Output the [x, y] coordinate of the center of the cell containing the given text.  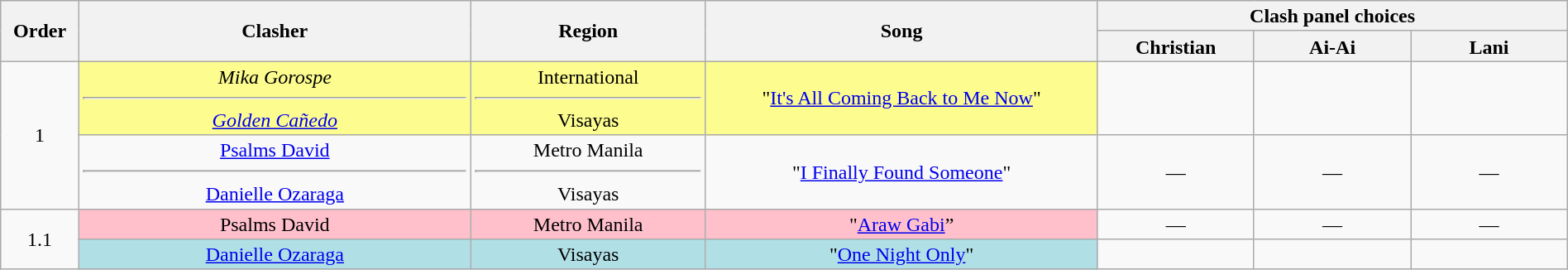
Clash panel choices [1332, 17]
Metro Manila [588, 224]
Metro ManilaVisayas [588, 172]
Region [588, 31]
"I Finally Found Someone" [901, 172]
Danielle Ozaraga [275, 255]
Visayas [588, 255]
Christian [1176, 46]
Psalms DavidDanielle Ozaraga [275, 172]
Mika GorospeGolden Cañedo [275, 98]
Order [40, 31]
"Araw Gabi” [901, 224]
Clasher [275, 31]
InternationalVisayas [588, 98]
"It's All Coming Back to Me Now" [901, 98]
Lani [1489, 46]
1 [40, 135]
"One Night Only" [901, 255]
Psalms David [275, 224]
1.1 [40, 239]
Song [901, 31]
Ai-Ai [1331, 46]
